Determine the (x, y) coordinate at the center of the cell enclosing the given text.  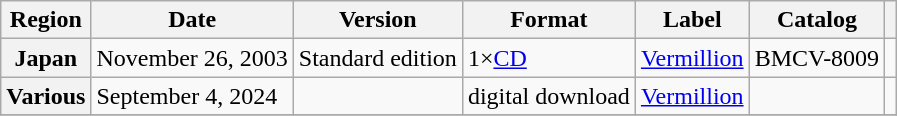
September 4, 2024 (192, 96)
November 26, 2003 (192, 58)
Version (378, 20)
Standard edition (378, 58)
Region (46, 20)
Catalog (817, 20)
Various (46, 96)
Format (548, 20)
1×CD (548, 58)
Japan (46, 58)
BMCV-8009 (817, 58)
Label (692, 20)
digital download (548, 96)
Date (192, 20)
